Determine the (x, y) coordinate at the center of the cell enclosing the given text.  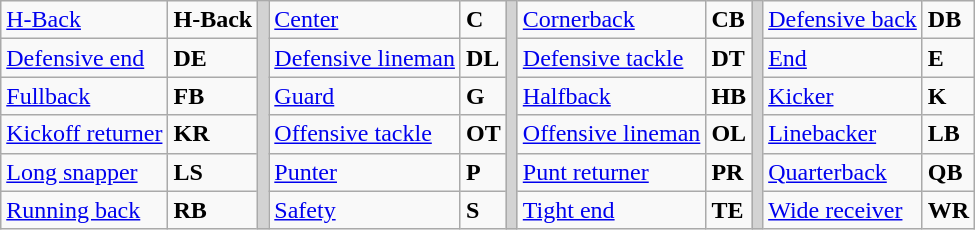
K (948, 96)
G (483, 96)
Kickoff returner (84, 134)
Halfback (612, 96)
OL (729, 134)
Linebacker (843, 134)
Defensive tackle (612, 58)
Defensive back (843, 20)
WR (948, 210)
Offensive lineman (612, 134)
Long snapper (84, 172)
Tight end (612, 210)
LS (213, 172)
P (483, 172)
TE (729, 210)
Cornerback (612, 20)
Punter (365, 172)
Quarterback (843, 172)
CB (729, 20)
PR (729, 172)
Defensive lineman (365, 58)
DL (483, 58)
Running back (84, 210)
HB (729, 96)
E (948, 58)
LB (948, 134)
Offensive tackle (365, 134)
C (483, 20)
End (843, 58)
DB (948, 20)
S (483, 210)
QB (948, 172)
DT (729, 58)
Fullback (84, 96)
Safety (365, 210)
Kicker (843, 96)
OT (483, 134)
Guard (365, 96)
KR (213, 134)
Wide receiver (843, 210)
RB (213, 210)
Center (365, 20)
Defensive end (84, 58)
FB (213, 96)
DE (213, 58)
Punt returner (612, 172)
